Return the [x, y] coordinate for the center point of the cell that contains the specified text.  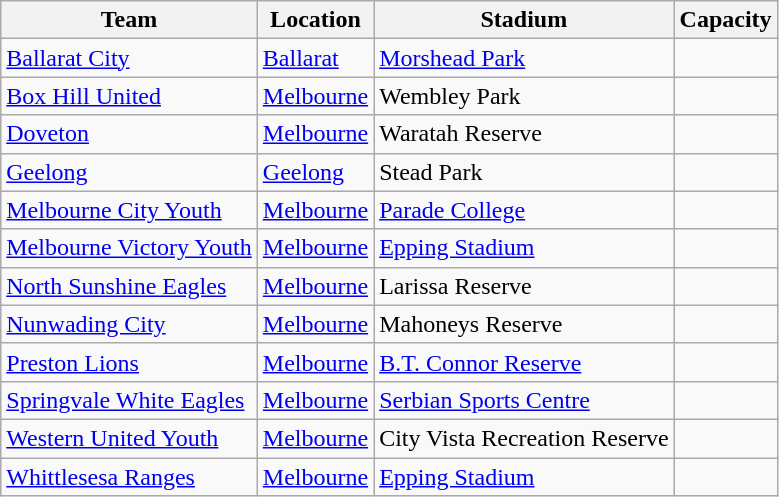
Wembley Park [524, 96]
Larissa Reserve [524, 286]
Capacity [726, 20]
City Vista Recreation Reserve [524, 438]
Ballarat City [130, 58]
Team [130, 20]
Preston Lions [130, 362]
Springvale White Eagles [130, 400]
Doveton [130, 134]
Location [315, 20]
Stadium [524, 20]
Parade College [524, 210]
Whittlesesa Ranges [130, 477]
Melbourne City Youth [130, 210]
Melbourne Victory Youth [130, 248]
B.T. Connor Reserve [524, 362]
North Sunshine Eagles [130, 286]
Nunwading City [130, 324]
Stead Park [524, 172]
Box Hill United [130, 96]
Ballarat [315, 58]
Morshead Park [524, 58]
Waratah Reserve [524, 134]
Western United Youth [130, 438]
Mahoneys Reserve [524, 324]
Serbian Sports Centre [524, 400]
